Provide the [x, y] coordinate of the cell's center where the given text is located.  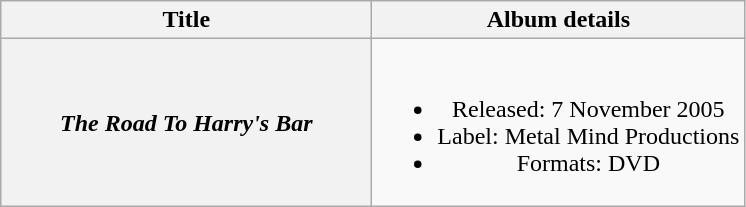
Title [186, 20]
The Road To Harry's Bar [186, 122]
Released: 7 November 2005Label: Metal Mind ProductionsFormats: DVD [558, 122]
Album details [558, 20]
